Output the [x, y] coordinate of the center of the cell containing the given text.  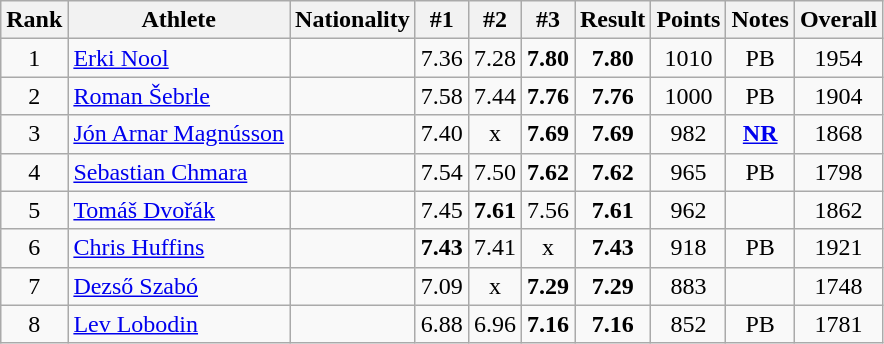
7.09 [442, 286]
1868 [838, 134]
962 [688, 210]
1 [34, 58]
1000 [688, 96]
Notes [760, 20]
883 [688, 286]
4 [34, 172]
Points [688, 20]
#1 [442, 20]
#3 [548, 20]
5 [34, 210]
982 [688, 134]
7.40 [442, 134]
Erki Nool [179, 58]
918 [688, 248]
1798 [838, 172]
1748 [838, 286]
Nationality [353, 20]
Rank [34, 20]
Dezső Szabó [179, 286]
7.50 [494, 172]
1781 [838, 324]
7.36 [442, 58]
1010 [688, 58]
7.44 [494, 96]
Jón Arnar Magnússon [179, 134]
Roman Šebrle [179, 96]
Overall [838, 20]
7.41 [494, 248]
#2 [494, 20]
1921 [838, 248]
7 [34, 286]
Tomáš Dvořák [179, 210]
6.88 [442, 324]
1904 [838, 96]
7.58 [442, 96]
965 [688, 172]
2 [34, 96]
7.28 [494, 58]
7.54 [442, 172]
Sebastian Chmara [179, 172]
NR [760, 134]
Result [612, 20]
Chris Huffins [179, 248]
Athlete [179, 20]
7.56 [548, 210]
1954 [838, 58]
852 [688, 324]
8 [34, 324]
3 [34, 134]
6 [34, 248]
Lev Lobodin [179, 324]
6.96 [494, 324]
1862 [838, 210]
7.45 [442, 210]
